Locate the cell with the specified text and output its (x, y) center coordinate. 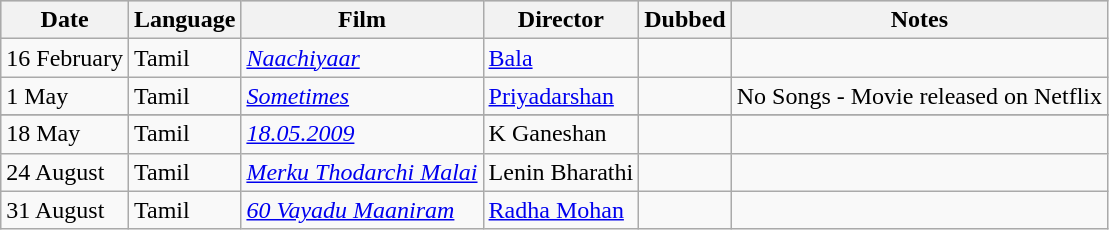
1 May (65, 96)
18.05.2009 (362, 134)
18 May (65, 134)
Language (184, 20)
31 August (65, 210)
No Songs - Movie released on Netflix (919, 96)
Sometimes (362, 96)
Date (65, 20)
Director (561, 20)
Radha Mohan (561, 210)
Dubbed (685, 20)
Lenin Bharathi (561, 172)
60 Vayadu Maaniram (362, 210)
K Ganeshan (561, 134)
16 February (65, 58)
24 August (65, 172)
Film (362, 20)
Bala (561, 58)
Naachiyaar (362, 58)
Priyadarshan (561, 96)
Merku Thodarchi Malai (362, 172)
Notes (919, 20)
